Find where the given text appears and provide that cell's center as [x, y] coordinate. 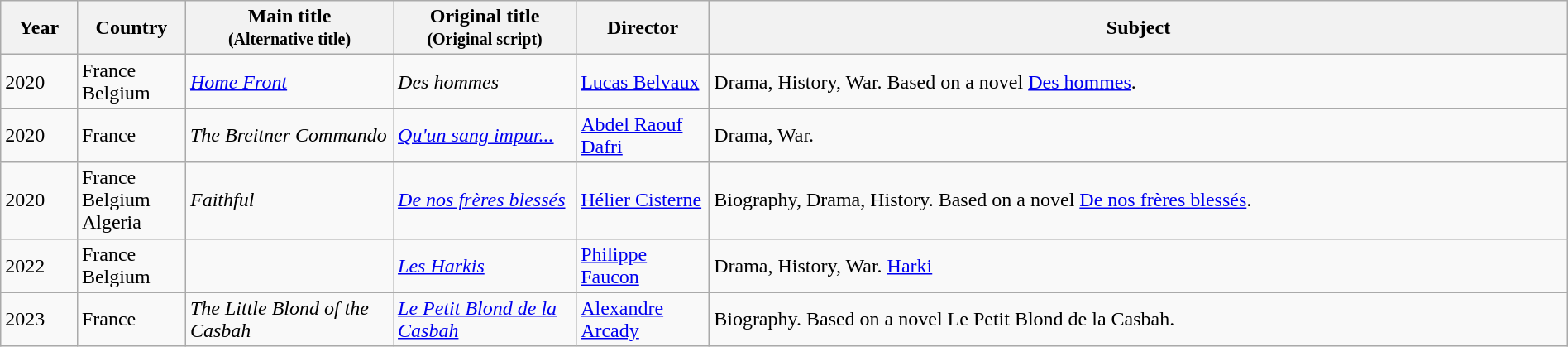
Year [40, 28]
Subject [1139, 28]
Hélier Cisterne [643, 200]
Main title(Alternative title) [289, 28]
Faithful [289, 200]
2023 [40, 320]
Alexandre Arcady [643, 320]
Biography, Drama, History. Based on a novel De nos frères blessés. [1139, 200]
Country [131, 28]
Abdel Raouf Dafri [643, 136]
Biography. Based on a novel Le Petit Blond de la Casbah. [1139, 320]
Drama, History, War. Based on a novel Des hommes. [1139, 81]
Original title(Original script) [485, 28]
FranceBelgiumAlgeria [131, 200]
Drama, War. [1139, 136]
Le Petit Blond de la Casbah [485, 320]
Des hommes [485, 81]
Home Front [289, 81]
Drama, History, War. Harki [1139, 265]
2022 [40, 265]
Philippe Faucon [643, 265]
Les Harkis [485, 265]
Qu'un sang impur... [485, 136]
Lucas Belvaux [643, 81]
The Little Blond of the Casbah [289, 320]
Director [643, 28]
De nos frères blessés [485, 200]
The Breitner Commando [289, 136]
